Return (X, Y) of the center of cell containing provided text 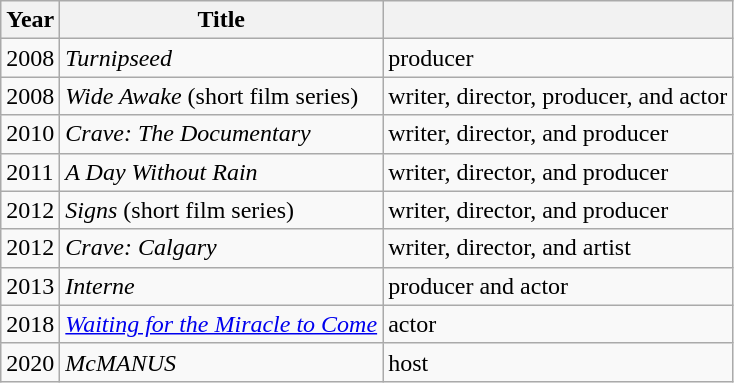
producer (558, 58)
2018 (30, 324)
writer, director, producer, and actor (558, 96)
actor (558, 324)
Signs (short film series) (222, 210)
producer and actor (558, 286)
Crave: Calgary (222, 248)
2013 (30, 286)
Crave: The Documentary (222, 134)
A Day Without Rain (222, 172)
Title (222, 20)
2020 (30, 362)
Wide Awake (short film series) (222, 96)
writer, director, and artist (558, 248)
Year (30, 20)
2010 (30, 134)
2011 (30, 172)
Turnipseed (222, 58)
Interne (222, 286)
McMANUS (222, 362)
host (558, 362)
Waiting for the Miracle to Come (222, 324)
